From the cell containing the given text, extract its center point as (x, y) coordinate. 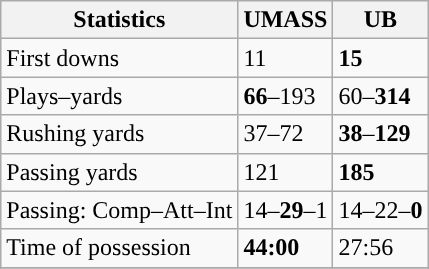
66–193 (286, 96)
14–29–1 (286, 210)
Passing: Comp–Att–Int (120, 210)
Passing yards (120, 172)
First downs (120, 58)
UB (380, 20)
15 (380, 58)
27:56 (380, 248)
121 (286, 172)
60–314 (380, 96)
11 (286, 58)
Plays–yards (120, 96)
38–129 (380, 134)
UMASS (286, 20)
37–72 (286, 134)
14–22–0 (380, 210)
Statistics (120, 20)
Time of possession (120, 248)
Rushing yards (120, 134)
44:00 (286, 248)
185 (380, 172)
